Output the [x, y] coordinate of the center of the cell containing the given text.  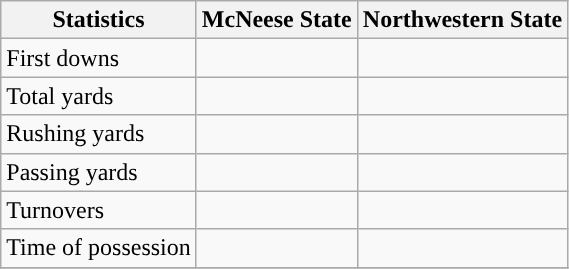
Northwestern State [462, 20]
Rushing yards [99, 134]
Turnovers [99, 210]
Total yards [99, 96]
Statistics [99, 20]
McNeese State [276, 20]
Time of possession [99, 248]
Passing yards [99, 172]
First downs [99, 58]
